Provide the (X, Y) coordinate of the cell's center where the given text is located.  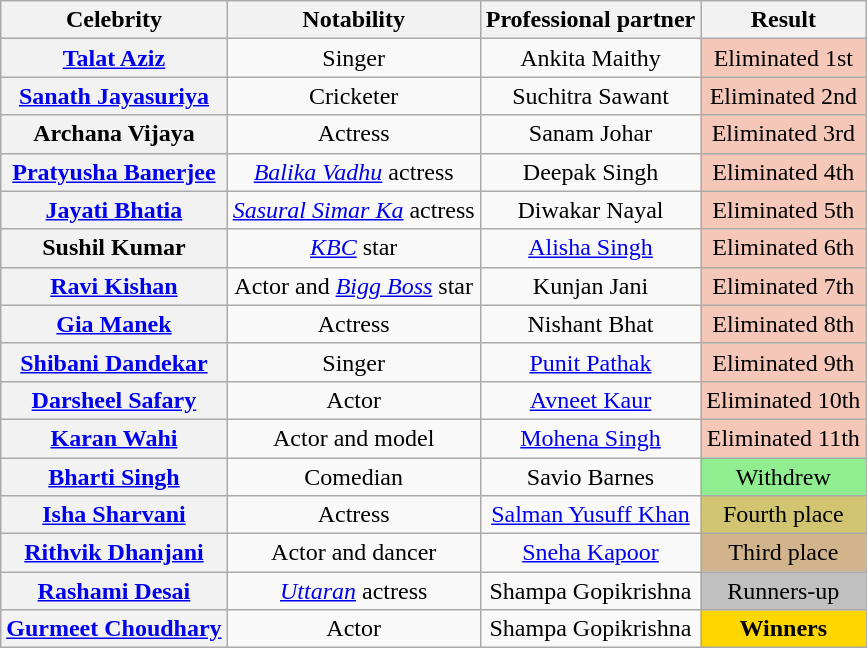
Eliminated 9th (784, 362)
Sasural Simar Ka actress (354, 210)
Eliminated 11th (784, 438)
Rashami Desai (114, 591)
Kunjan Jani (590, 286)
Nishant Bhat (590, 324)
Gurmeet Choudhary (114, 629)
Winners (784, 629)
Ravi Kishan (114, 286)
Bharti Singh (114, 477)
Notability (354, 20)
Eliminated 2nd (784, 96)
Darsheel Safary (114, 400)
Result (784, 20)
Deepak Singh (590, 172)
Withdrew (784, 477)
Actor and model (354, 438)
Archana Vijaya (114, 134)
Eliminated 1st (784, 58)
Actor and Bigg Boss star (354, 286)
Celebrity (114, 20)
Karan Wahi (114, 438)
Eliminated 6th (784, 248)
Pratyusha Banerjee (114, 172)
Alisha Singh (590, 248)
Uttaran actress (354, 591)
Mohena Singh (590, 438)
Sanath Jayasuriya (114, 96)
Third place (784, 553)
Sneha Kapoor (590, 553)
Gia Manek (114, 324)
Professional partner (590, 20)
Rithvik Dhanjani (114, 553)
Sushil Kumar (114, 248)
Punit Pathak (590, 362)
Talat Aziz (114, 58)
Eliminated 5th (784, 210)
Diwakar Nayal (590, 210)
Balika Vadhu actress (354, 172)
Eliminated 3rd (784, 134)
Fourth place (784, 515)
Salman Yusuff Khan (590, 515)
Actor and dancer (354, 553)
KBC star (354, 248)
Eliminated 10th (784, 400)
Ankita Maithy (590, 58)
Jayati Bhatia (114, 210)
Shibani Dandekar (114, 362)
Runners-up (784, 591)
Eliminated 7th (784, 286)
Eliminated 8th (784, 324)
Suchitra Sawant (590, 96)
Isha Sharvani (114, 515)
Eliminated 4th (784, 172)
Cricketer (354, 96)
Comedian (354, 477)
Avneet Kaur (590, 400)
Savio Barnes (590, 477)
Sanam Johar (590, 134)
